Return the [x, y] coordinate for the center point of the cell that contains the specified text.  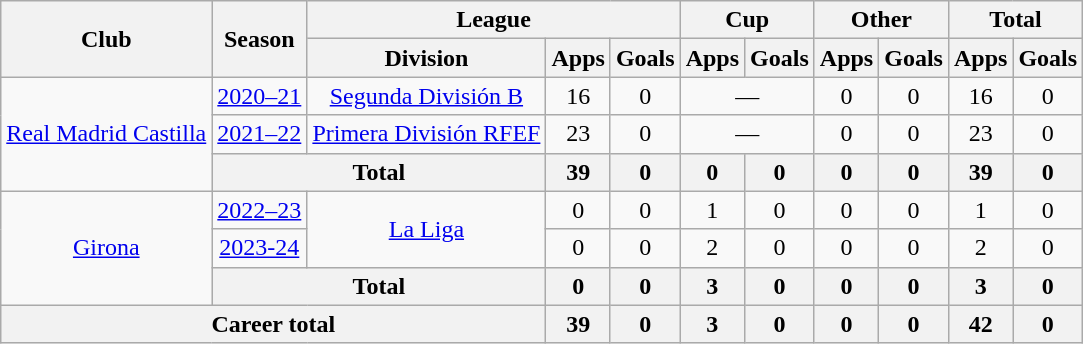
Segunda División B [426, 96]
2021–22 [260, 134]
Cup [747, 20]
Season [260, 39]
Other [881, 20]
42 [980, 324]
2020–21 [260, 96]
Girona [106, 248]
2022–23 [260, 210]
Real Madrid Castilla [106, 134]
Club [106, 39]
Career total [274, 324]
La Liga [426, 229]
Division [426, 58]
Primera División RFEF [426, 134]
League [494, 20]
2023-24 [260, 248]
